Search for the cell housing the specified text and yield its (x, y) center coordinate. 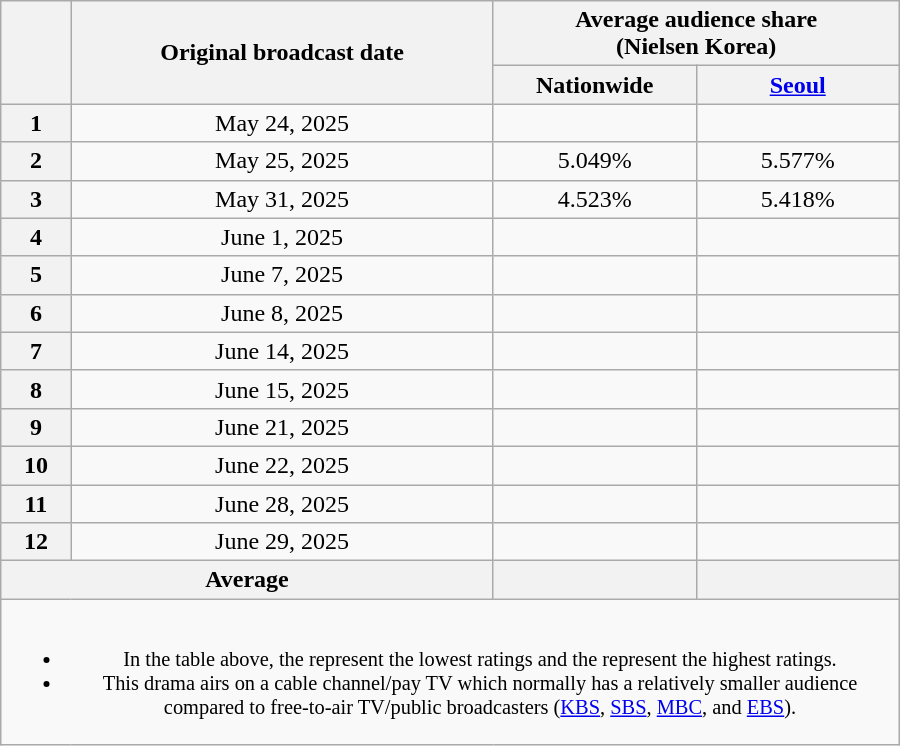
June 29, 2025 (282, 542)
5.418% (798, 199)
May 31, 2025 (282, 199)
Original broadcast date (282, 52)
3 (36, 199)
Average audience share(Nielsen Korea) (696, 34)
4 (36, 237)
6 (36, 313)
June 8, 2025 (282, 313)
11 (36, 503)
Average (247, 580)
May 24, 2025 (282, 123)
June 28, 2025 (282, 503)
June 1, 2025 (282, 237)
5.577% (798, 161)
June 14, 2025 (282, 351)
2 (36, 161)
Nationwide (594, 85)
8 (36, 389)
Seoul (798, 85)
9 (36, 427)
12 (36, 542)
June 15, 2025 (282, 389)
June 22, 2025 (282, 465)
1 (36, 123)
May 25, 2025 (282, 161)
5 (36, 275)
June 7, 2025 (282, 275)
June 21, 2025 (282, 427)
5.049% (594, 161)
10 (36, 465)
4.523% (594, 199)
7 (36, 351)
